Extract the (X, Y) coordinate from the center of the cell holding the provided text.  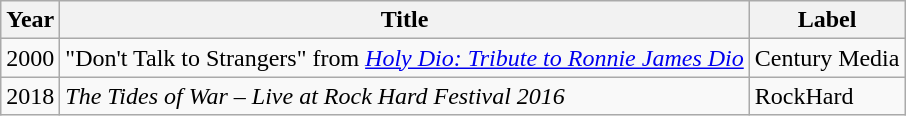
The Tides of War – Live at Rock Hard Festival 2016 (404, 96)
Year (30, 20)
Century Media (827, 58)
Title (404, 20)
2018 (30, 96)
"Don't Talk to Strangers" from Holy Dio: Tribute to Ronnie James Dio (404, 58)
RockHard (827, 96)
2000 (30, 58)
Label (827, 20)
